Return the (x, y) coordinate for the center point of the cell that contains the specified text.  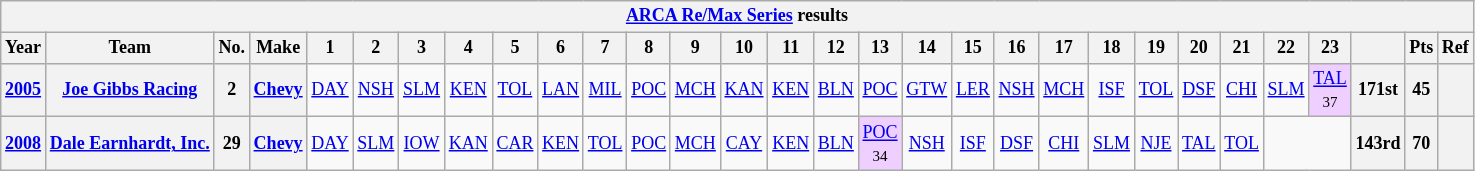
ARCA Re/Max Series results (737, 16)
143rd (1378, 144)
LAN (561, 90)
9 (695, 48)
15 (974, 48)
No. (232, 48)
Team (130, 48)
Ref (1455, 48)
MIL (604, 90)
20 (1199, 48)
19 (1156, 48)
LER (974, 90)
29 (232, 144)
POC34 (880, 144)
11 (791, 48)
7 (604, 48)
Year (24, 48)
21 (1242, 48)
4 (468, 48)
17 (1064, 48)
6 (561, 48)
2008 (24, 144)
22 (1286, 48)
16 (1016, 48)
8 (649, 48)
5 (515, 48)
IOW (422, 144)
CAR (515, 144)
1 (330, 48)
GTW (927, 90)
Joe Gibbs Racing (130, 90)
12 (836, 48)
Make (278, 48)
Pts (1422, 48)
23 (1330, 48)
45 (1422, 90)
14 (927, 48)
70 (1422, 144)
Dale Earnhardt, Inc. (130, 144)
3 (422, 48)
TAL37 (1330, 90)
171st (1378, 90)
2005 (24, 90)
NJE (1156, 144)
CAY (744, 144)
18 (1112, 48)
10 (744, 48)
TAL (1199, 144)
13 (880, 48)
